Identify which cell holds the provided text, then report its (x, y) central coordinate. 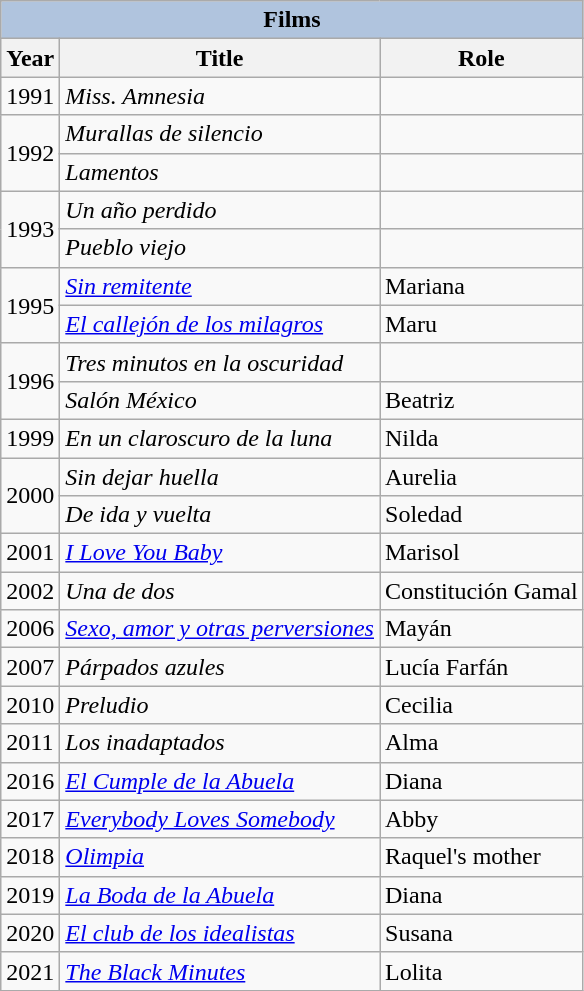
Una de dos (220, 591)
Role (482, 58)
2006 (30, 629)
I Love You Baby (220, 553)
Maru (482, 324)
Sin remitente (220, 286)
2019 (30, 895)
1999 (30, 438)
Párpados azules (220, 667)
Raquel's mother (482, 857)
2017 (30, 819)
Everybody Loves Somebody (220, 819)
Pueblo viejo (220, 248)
Tres minutos en la oscuridad (220, 362)
2011 (30, 743)
Mayán (482, 629)
Cecilia (482, 705)
El club de los idealistas (220, 933)
Year (30, 58)
Beatriz (482, 400)
2018 (30, 857)
Olimpia (220, 857)
Preludio (220, 705)
2020 (30, 933)
Alma (482, 743)
Films (292, 20)
2002 (30, 591)
En un claroscuro de la luna (220, 438)
Abby (482, 819)
1996 (30, 381)
2007 (30, 667)
La Boda de la Abuela (220, 895)
El callejón de los milagros (220, 324)
Mariana (482, 286)
Marisol (482, 553)
1995 (30, 305)
Lucía Farfán (482, 667)
Soledad (482, 515)
1993 (30, 229)
2001 (30, 553)
2000 (30, 496)
El Cumple de la Abuela (220, 781)
Title (220, 58)
Miss. Amnesia (220, 96)
Murallas de silencio (220, 134)
Salón México (220, 400)
De ida y vuelta (220, 515)
2010 (30, 705)
Lamentos (220, 172)
1992 (30, 153)
Nilda (482, 438)
Aurelia (482, 477)
The Black Minutes (220, 971)
Lolita (482, 971)
2016 (30, 781)
Los inadaptados (220, 743)
Sexo, amor y otras perversiones (220, 629)
1991 (30, 96)
Sin dejar huella (220, 477)
Susana (482, 933)
Un año perdido (220, 210)
Constitución Gamal (482, 591)
2021 (30, 971)
